Locate the cell with the specified text and output its (x, y) center coordinate. 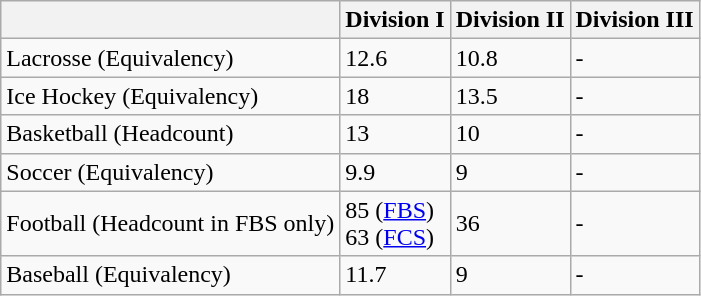
Lacrosse (Equivalency) (170, 58)
10.8 (510, 58)
13.5 (510, 96)
Baseball (Equivalency) (170, 275)
9.9 (395, 172)
12.6 (395, 58)
85 (FBS)63 (FCS) (395, 224)
Division III (634, 20)
36 (510, 224)
Basketball (Headcount) (170, 134)
Division II (510, 20)
11.7 (395, 275)
Soccer (Equivalency) (170, 172)
10 (510, 134)
Football (Headcount in FBS only) (170, 224)
Ice Hockey (Equivalency) (170, 96)
13 (395, 134)
Division I (395, 20)
18 (395, 96)
